For the text-containing cell, return its midpoint in (x, y) coordinate format. 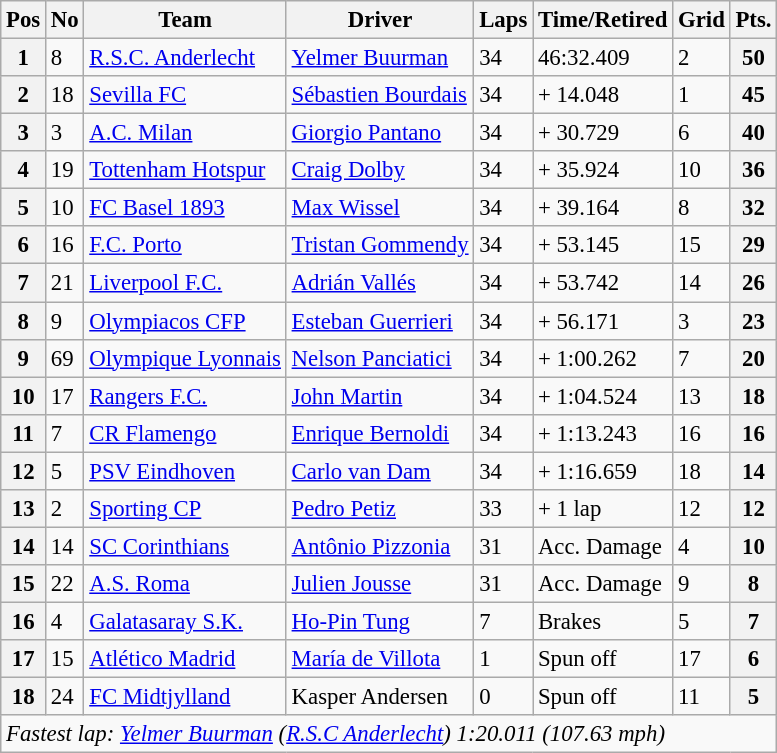
Driver (380, 20)
33 (504, 509)
Grid (702, 20)
Pts. (754, 20)
Time/Retired (603, 20)
26 (754, 283)
Fastest lap: Yelmer Buurman (R.S.C Anderlecht) 1:20.011 (107.63 mph) (389, 734)
22 (65, 584)
Esteban Guerrieri (380, 321)
32 (754, 208)
Laps (504, 20)
36 (754, 170)
+ 1 lap (603, 509)
PSV Eindhoven (185, 471)
29 (754, 245)
21 (65, 283)
Olympiacos CFP (185, 321)
R.S.C. Anderlecht (185, 58)
Olympique Lyonnais (185, 358)
Yelmer Buurman (380, 58)
+ 30.729 (603, 133)
Team (185, 20)
Enrique Bernoldi (380, 433)
FC Basel 1893 (185, 208)
FC Midtjylland (185, 697)
20 (754, 358)
+ 39.164 (603, 208)
A.S. Roma (185, 584)
+ 53.742 (603, 283)
Atlético Madrid (185, 659)
+ 1:00.262 (603, 358)
Galatasaray S.K. (185, 621)
Brakes (603, 621)
Craig Dolby (380, 170)
+ 53.145 (603, 245)
Pedro Petiz (380, 509)
Tottenham Hotspur (185, 170)
Carlo van Dam (380, 471)
Antônio Pizzonia (380, 546)
Nelson Panciatici (380, 358)
Max Wissel (380, 208)
Rangers F.C. (185, 396)
No (65, 20)
John Martin (380, 396)
40 (754, 133)
+ 1:04.524 (603, 396)
+ 14.048 (603, 95)
19 (65, 170)
Kasper Andersen (380, 697)
Julien Jousse (380, 584)
A.C. Milan (185, 133)
Ho-Pin Tung (380, 621)
+ 56.171 (603, 321)
+ 1:16.659 (603, 471)
24 (65, 697)
María de Villota (380, 659)
Adrián Vallés (380, 283)
Sébastien Bourdais (380, 95)
Liverpool F.C. (185, 283)
Sevilla FC (185, 95)
45 (754, 95)
Sporting CP (185, 509)
SC Corinthians (185, 546)
+ 35.924 (603, 170)
46:32.409 (603, 58)
CR Flamengo (185, 433)
Tristan Gommendy (380, 245)
50 (754, 58)
Pos (24, 20)
F.C. Porto (185, 245)
0 (504, 697)
+ 1:13.243 (603, 433)
23 (754, 321)
69 (65, 358)
Giorgio Pantano (380, 133)
